Output the [x, y] coordinate of the center of the cell containing the given text.  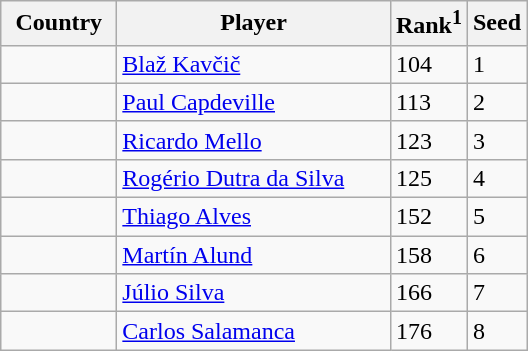
Country [59, 24]
Thiago Alves [254, 217]
125 [428, 178]
4 [496, 178]
152 [428, 217]
104 [428, 64]
176 [428, 331]
2 [496, 102]
Rank1 [428, 24]
Ricardo Mello [254, 140]
5 [496, 217]
7 [496, 293]
3 [496, 140]
166 [428, 293]
158 [428, 255]
Player [254, 24]
113 [428, 102]
6 [496, 255]
Blaž Kavčič [254, 64]
Paul Capdeville [254, 102]
Seed [496, 24]
123 [428, 140]
Martín Alund [254, 255]
Carlos Salamanca [254, 331]
8 [496, 331]
Júlio Silva [254, 293]
Rogério Dutra da Silva [254, 178]
1 [496, 64]
